Capture the cell that displays the provided text and extract its (x, y) central coordinate. 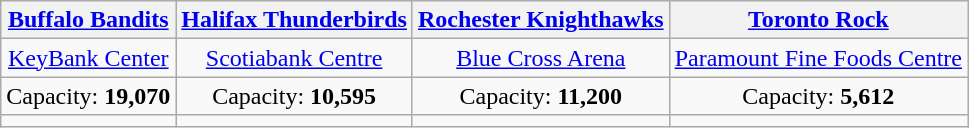
Capacity: 11,200 (540, 96)
Capacity: 10,595 (294, 96)
Blue Cross Arena (540, 58)
Toronto Rock (818, 20)
Paramount Fine Foods Centre (818, 58)
Rochester Knighthawks (540, 20)
Halifax Thunderbirds (294, 20)
Buffalo Bandits (88, 20)
Capacity: 5,612 (818, 96)
Scotiabank Centre (294, 58)
Capacity: 19,070 (88, 96)
KeyBank Center (88, 58)
